Capture the cell that displays the provided text and extract its (X, Y) central coordinate. 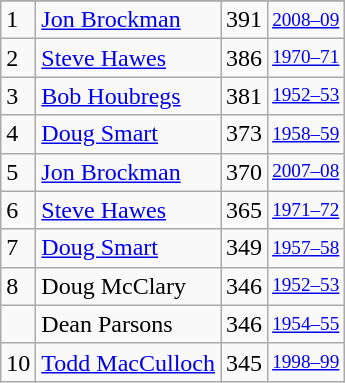
1954–55 (306, 324)
4 (18, 134)
391 (244, 20)
370 (244, 172)
8 (18, 286)
6 (18, 210)
5 (18, 172)
386 (244, 58)
345 (244, 362)
2 (18, 58)
349 (244, 248)
1957–58 (306, 248)
Dean Parsons (128, 324)
2007–08 (306, 172)
1998–99 (306, 362)
3 (18, 96)
Bob Houbregs (128, 96)
1 (18, 20)
2008–09 (306, 20)
Todd MacCulloch (128, 362)
1958–59 (306, 134)
1970–71 (306, 58)
381 (244, 96)
365 (244, 210)
7 (18, 248)
1971–72 (306, 210)
Doug McClary (128, 286)
10 (18, 362)
373 (244, 134)
